Scan for the cell matching the given text and deliver its (X, Y) coordinate at center. 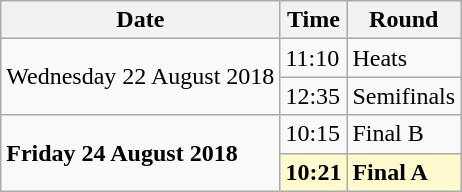
Round (404, 20)
Semifinals (404, 96)
12:35 (314, 96)
Final A (404, 172)
Wednesday 22 August 2018 (140, 77)
Friday 24 August 2018 (140, 153)
11:10 (314, 58)
10:21 (314, 172)
Time (314, 20)
Final B (404, 134)
Heats (404, 58)
10:15 (314, 134)
Date (140, 20)
